Return [x, y] of the center of cell containing provided text 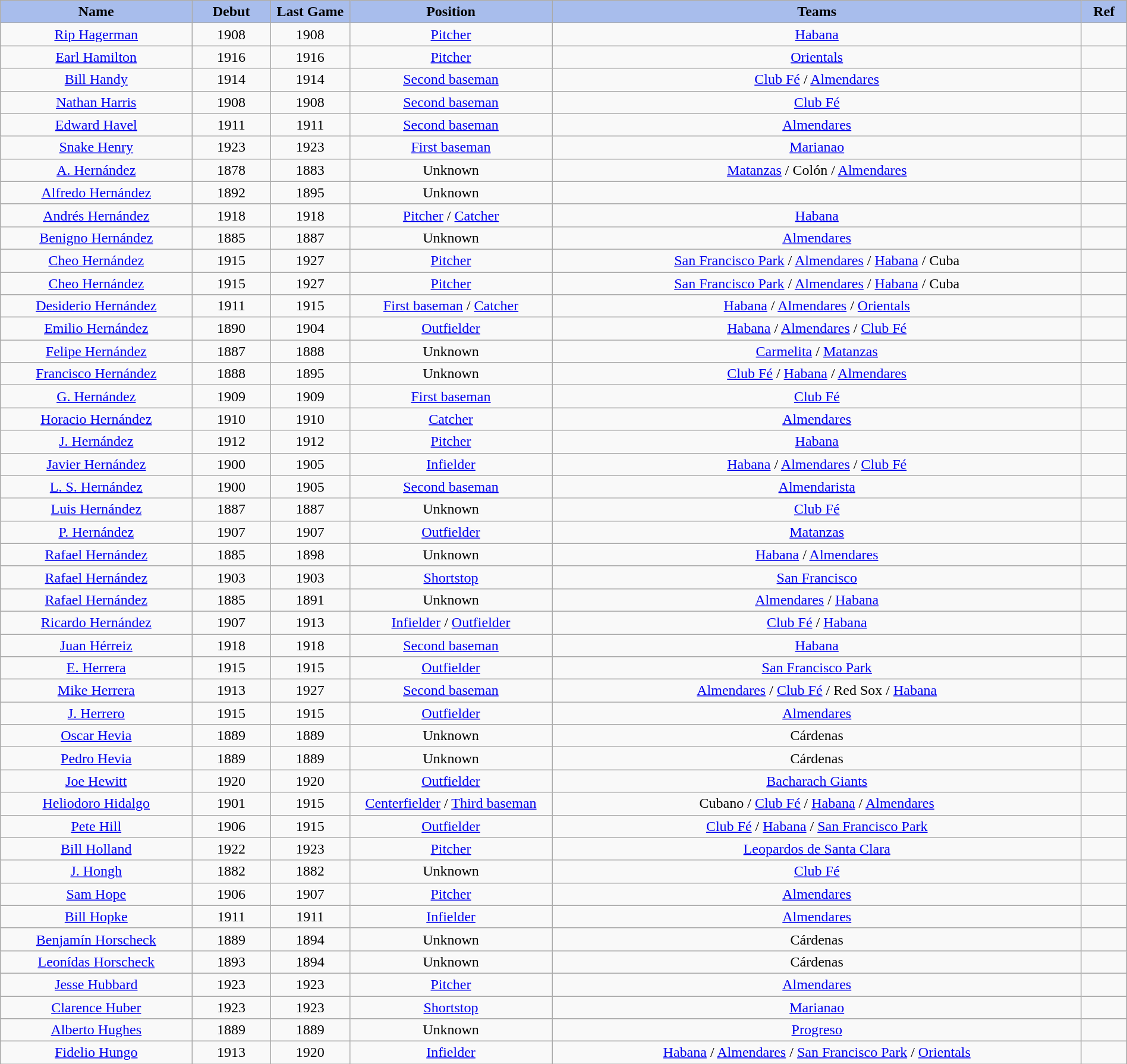
Pete Hill [96, 826]
Andrés Hernández [96, 215]
Clarence Huber [96, 1008]
Rip Hagerman [96, 34]
Club Fé / Habana / San Francisco Park [817, 826]
Earl Hamilton [96, 57]
Bacharach Giants [817, 781]
Catcher [451, 419]
Felipe Hernández [96, 351]
Matanzas / Colón / Almendares [817, 170]
Benigno Hernández [96, 238]
Leopardos de Santa Clara [817, 849]
Pedro Hevia [96, 758]
1892 [232, 193]
Pitcher / Catcher [451, 215]
Mike Herrera [96, 691]
A. Hernández [96, 170]
Name [96, 12]
Club Fé / Habana / Almendares [817, 374]
1922 [232, 849]
Heliodoro Hidalgo [96, 804]
1893 [232, 962]
E. Herrera [96, 668]
Javier Hernández [96, 464]
Alberto Hughes [96, 1030]
First baseman / Catcher [451, 306]
Almendares / Habana [817, 600]
Desiderio Hernández [96, 306]
1883 [310, 170]
Orientals [817, 57]
Debut [232, 12]
Club Fé / Habana [817, 622]
Edward Havel [96, 125]
Infielder / Outfielder [451, 622]
Last Game [310, 12]
San Francisco [817, 577]
1901 [232, 804]
J. Herrero [96, 713]
P. Hernández [96, 532]
Joe Hewitt [96, 781]
Luis Hernández [96, 509]
J. Hongh [96, 871]
Juan Hérreiz [96, 645]
1878 [232, 170]
Centerfielder / Third baseman [451, 804]
Emilio Hernández [96, 329]
Alfredo Hernández [96, 193]
Progreso [817, 1030]
Bill Holland [96, 849]
Carmelita / Matanzas [817, 351]
Snake Henry [96, 147]
Matanzas [817, 532]
1890 [232, 329]
Benjamín Horscheck [96, 939]
Bill Handy [96, 80]
G. Hernández [96, 396]
Cubano / Club Fé / Habana / Almendares [817, 804]
San Francisco Park [817, 668]
Horacio Hernández [96, 419]
Francisco Hernández [96, 374]
Ricardo Hernández [96, 622]
Sam Hope [96, 894]
Bill Hopke [96, 917]
Leonídas Horscheck [96, 962]
Ref [1104, 12]
1891 [310, 600]
L. S. Hernández [96, 487]
Teams [817, 12]
J. Hernández [96, 442]
Habana / Almendares [817, 555]
Nathan Harris [96, 102]
Club Fé / Almendares [817, 80]
Jesse Hubbard [96, 984]
1898 [310, 555]
Almendares / Club Fé / Red Sox / Habana [817, 691]
Habana / Almendares / Orientals [817, 306]
1904 [310, 329]
Habana / Almendares / San Francisco Park / Orientals [817, 1053]
Almendarista [817, 487]
Position [451, 12]
Fidelio Hungo [96, 1053]
Oscar Hevia [96, 736]
